Find where the given text appears and provide that cell's center as (X, Y) coordinate. 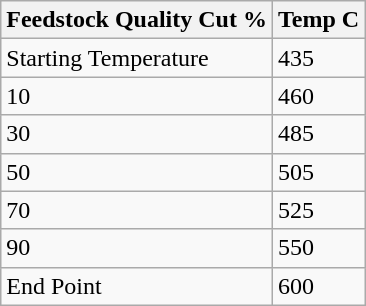
550 (318, 248)
Temp C (318, 20)
90 (137, 248)
505 (318, 172)
Starting Temperature (137, 58)
End Point (137, 286)
Feedstock Quality Cut % (137, 20)
460 (318, 96)
10 (137, 96)
525 (318, 210)
485 (318, 134)
50 (137, 172)
600 (318, 286)
30 (137, 134)
435 (318, 58)
70 (137, 210)
